Search for the cell housing the specified text and yield its (x, y) center coordinate. 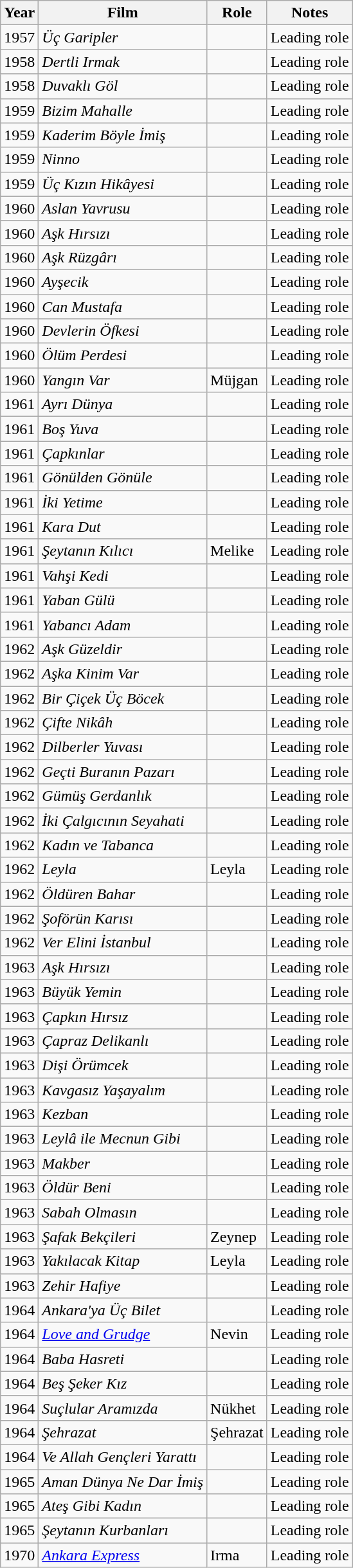
Kara Dut (123, 527)
Üç Kızın Hikâyesi (123, 184)
1970 (19, 1555)
Şafak Bekçileri (123, 1237)
Çapkınlar (123, 453)
Gönülden Gönüle (123, 478)
İki Çalgıcının Seyahati (123, 821)
Ver Elini İstanbul (123, 943)
Yakılacak Kitap (123, 1261)
Çapkın Hırsız (123, 1016)
Irma (237, 1555)
Dilberler Yuvası (123, 747)
Yaban Gülü (123, 600)
1957 (19, 37)
Yabancı Adam (123, 624)
Baba Hasreti (123, 1359)
Kadın ve Tabanca (123, 845)
Can Mustafa (123, 307)
İki Yetime (123, 502)
Bizim Mahalle (123, 111)
Ankara'ya Üç Bilet (123, 1310)
Aman Dünya Ne Dar İmiş (123, 1481)
Ayşecik (123, 282)
Zehir Hafiye (123, 1286)
Ve Allah Gençleri Yarattı (123, 1457)
Vahşi Kedi (123, 576)
Aşka Kinim Var (123, 673)
Makber (123, 1163)
Şeytanın Kılıcı (123, 551)
Aşk Güzeldir (123, 649)
Aslan Yavrusu (123, 208)
Film (123, 13)
Geçti Buranın Pazarı (123, 772)
Ninno (123, 160)
Ateş Gibi Kadın (123, 1506)
Sabah Olmasın (123, 1212)
Öldüren Bahar (123, 894)
Devlerin Öfkesi (123, 331)
Love and Grudge (123, 1335)
Bir Çiçek Üç Böcek (123, 698)
Kaderim Böyle İmiş (123, 135)
Suçlular Aramızda (123, 1408)
Leylâ ile Mecnun Gibi (123, 1139)
Aşk Rüzgârı (123, 257)
Çifte Nikâh (123, 723)
Ölüm Perdesi (123, 356)
Ayrı Dünya (123, 405)
Nükhet (237, 1408)
Duvaklı Göl (123, 86)
Dertli Irmak (123, 62)
Beş Şeker Kız (123, 1383)
Dişi Örümcek (123, 1065)
Çapraz Delikanlı (123, 1041)
Üç Garipler (123, 37)
Kavgasız Yaşayalım (123, 1090)
Zeynep (237, 1237)
Year (19, 13)
Müjgan (237, 380)
Melike (237, 551)
Büyük Yemin (123, 992)
Role (237, 13)
Gümüş Gerdanlık (123, 796)
Öldür Beni (123, 1188)
Notes (310, 13)
Boş Yuva (123, 429)
Yangın Var (123, 380)
Şoförün Karısı (123, 918)
Ankara Express (123, 1555)
Kezban (123, 1115)
Nevin (237, 1335)
Şeytanın Kurbanları (123, 1531)
